Return [x, y] of the center of cell containing provided text 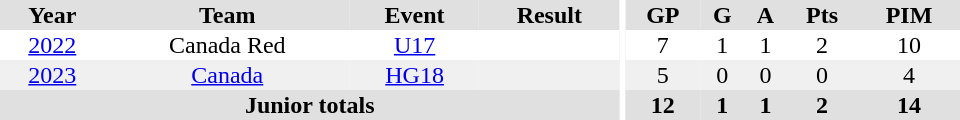
Canada Red [228, 45]
Team [228, 15]
Result [549, 15]
PIM [909, 15]
HG18 [414, 75]
Year [52, 15]
2023 [52, 75]
2022 [52, 45]
10 [909, 45]
12 [664, 105]
4 [909, 75]
Event [414, 15]
7 [664, 45]
GP [664, 15]
5 [664, 75]
A [766, 15]
U17 [414, 45]
Pts [822, 15]
G [722, 15]
Canada [228, 75]
14 [909, 105]
Junior totals [310, 105]
